Return the [X, Y] coordinate for the center point of the cell that contains the specified text.  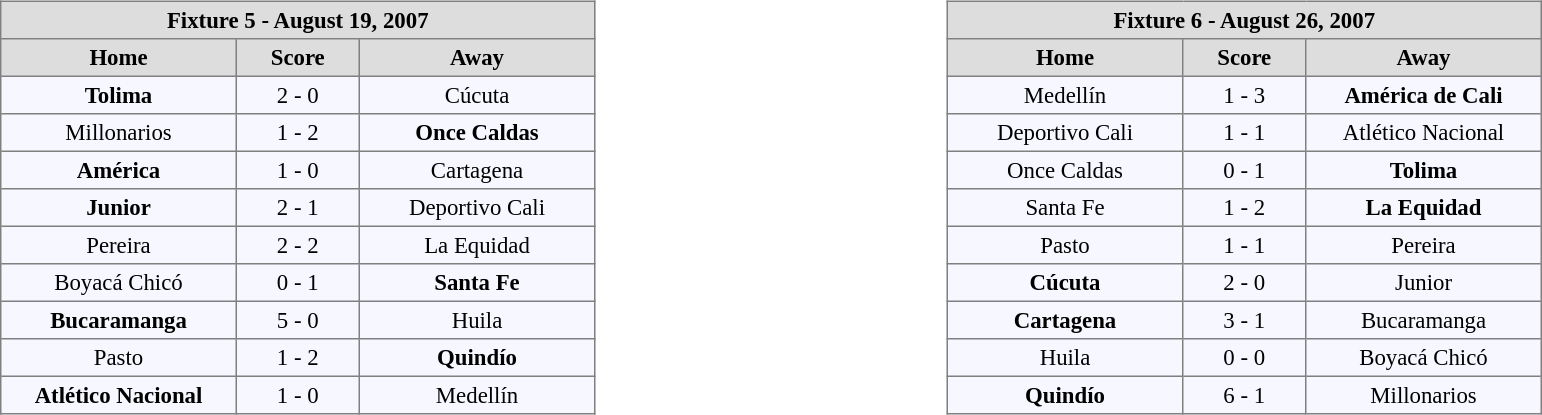
2 - 2 [298, 245]
2 - 1 [298, 208]
1 - 3 [1244, 95]
América [119, 170]
0 - 0 [1244, 358]
3 - 1 [1244, 320]
Fixture 5 - August 19, 2007 [298, 20]
6 - 1 [1244, 395]
América de Cali [1424, 95]
Fixture 6 - August 26, 2007 [1244, 20]
5 - 0 [298, 320]
